Return the [x, y] coordinate for the center point of the cell that contains the specified text.  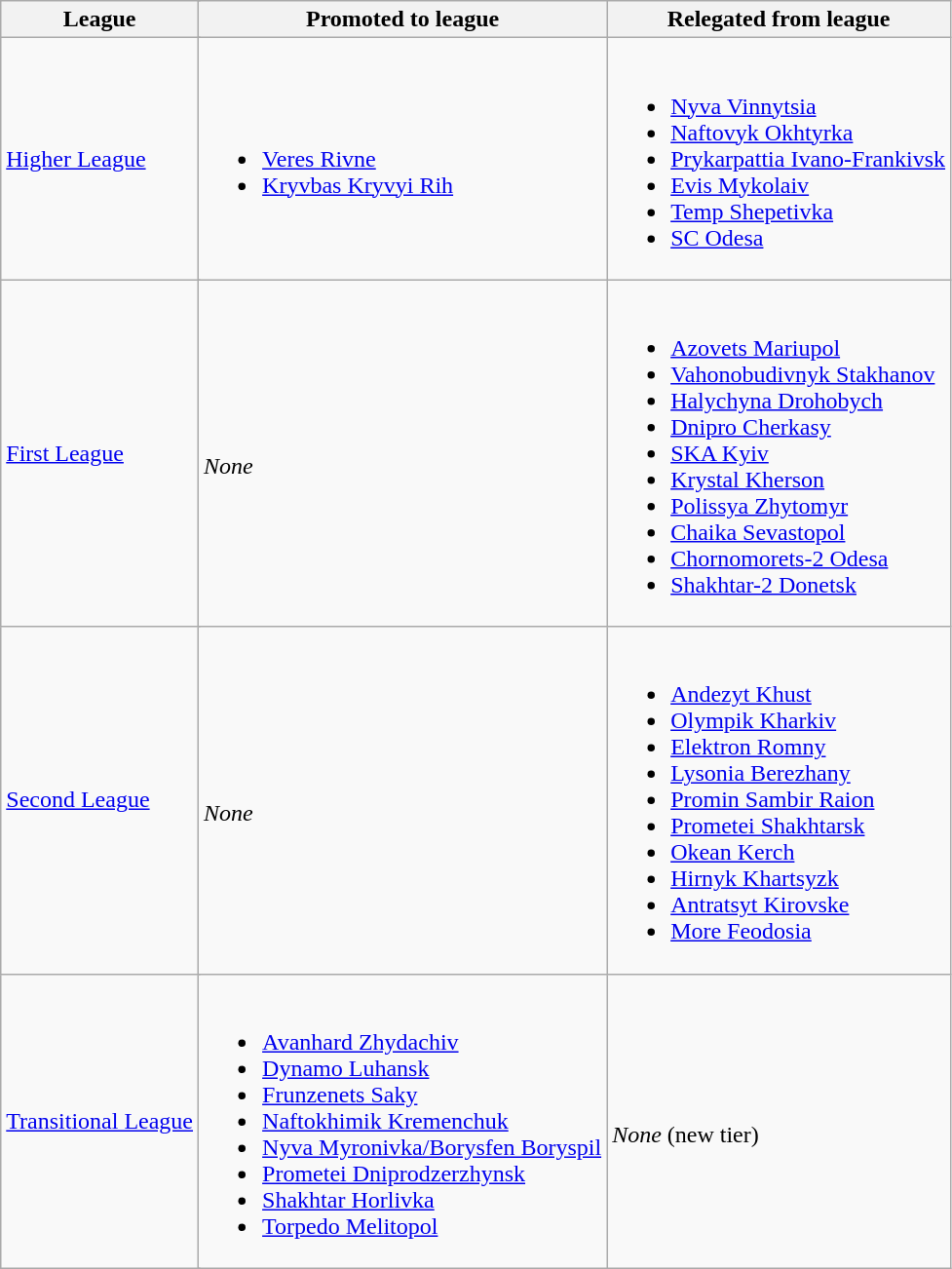
Higher League [99, 159]
None (new tier) [780, 1121]
Promoted to league [403, 19]
League [99, 19]
Nyva VinnytsiaNaftovyk OkhtyrkaPrykarpattia Ivano-FrankivskEvis MykolaivTemp ShepetivkaSC Odesa [780, 159]
First League [99, 453]
Veres RivneKryvbas Kryvyi Rih [403, 159]
Second League [99, 800]
Relegated from league [780, 19]
Transitional League [99, 1121]
